Search for the cell housing the specified text and yield its (X, Y) center coordinate. 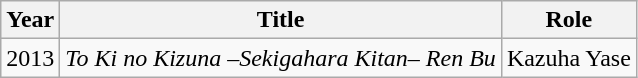
Title (281, 20)
2013 (30, 58)
Year (30, 20)
Role (568, 20)
To Ki no Kizuna –Sekigahara Kitan– Ren Bu (281, 58)
Kazuha Yase (568, 58)
